Extract the (x, y) coordinate from the center of the cell holding the provided text.  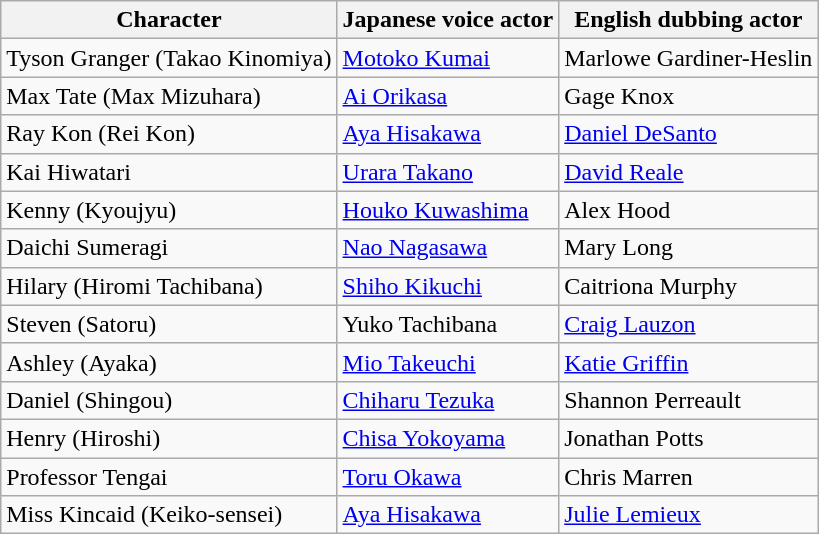
Craig Lauzon (688, 324)
Max Tate (Max Mizuhara) (169, 96)
Daichi Sumeragi (169, 248)
Henry (Hiroshi) (169, 438)
Yuko Tachibana (448, 324)
Ai Orikasa (448, 96)
Chiharu Tezuka (448, 400)
Caitriona Murphy (688, 286)
Jonathan Potts (688, 438)
Miss Kincaid (Keiko-sensei) (169, 515)
David Reale (688, 172)
Steven (Satoru) (169, 324)
Julie Lemieux (688, 515)
Daniel DeSanto (688, 134)
Shiho Kikuchi (448, 286)
Mary Long (688, 248)
Daniel (Shingou) (169, 400)
Chris Marren (688, 477)
Houko Kuwashima (448, 210)
Nao Nagasawa (448, 248)
English dubbing actor (688, 20)
Professor Tengai (169, 477)
Kenny (Kyoujyu) (169, 210)
Kai Hiwatari (169, 172)
Ashley (Ayaka) (169, 362)
Japanese voice actor (448, 20)
Tyson Granger (Takao Kinomiya) (169, 58)
Ray Kon (Rei Kon) (169, 134)
Shannon Perreault (688, 400)
Mio Takeuchi (448, 362)
Gage Knox (688, 96)
Katie Griffin (688, 362)
Toru Okawa (448, 477)
Hilary (Hiromi Tachibana) (169, 286)
Marlowe Gardiner-Heslin (688, 58)
Character (169, 20)
Motoko Kumai (448, 58)
Urara Takano (448, 172)
Alex Hood (688, 210)
Chisa Yokoyama (448, 438)
